Extract the (x, y) coordinate from the center of the cell holding the provided text.  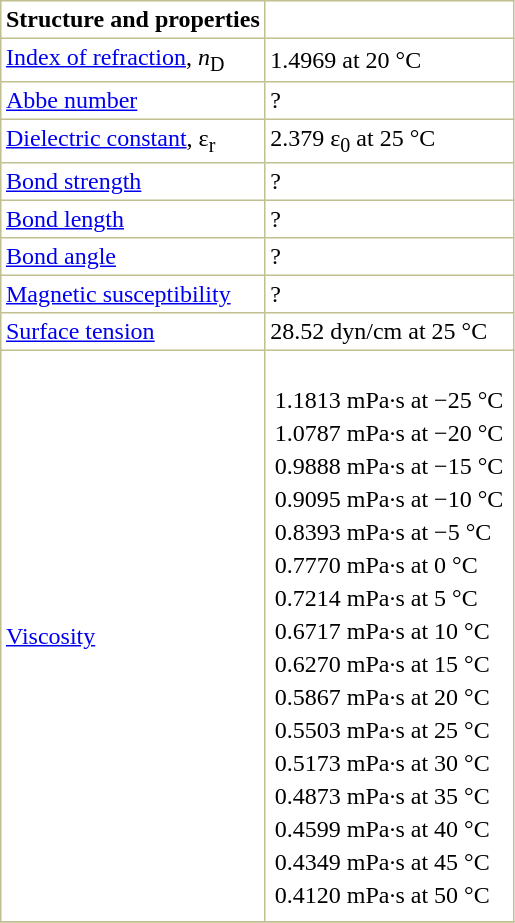
at 10 °C (456, 632)
Bond length (133, 220)
Bond angle (133, 257)
1.1813 mPa·s (340, 401)
Index of refraction, nD (133, 60)
0.4873 mPa·s (340, 797)
0.7770 mPa·s (340, 566)
0.6270 mPa·s (340, 665)
0.4120 mPa·s (340, 896)
0.5173 mPa·s (340, 764)
1.0787 mPa·s (340, 434)
Abbe number (133, 101)
0.6717 mPa·s (340, 632)
at −25 °C (456, 401)
at −10 °C (456, 500)
at 50 °C (456, 896)
2.379 ε0 at 25 °C (389, 142)
0.4599 mPa·s (340, 830)
0.9888 mPa·s (340, 467)
at 0 °C (456, 566)
0.9095 mPa·s (340, 500)
28.52 dyn/cm at 25 °C (389, 332)
at 15 °C (456, 665)
at 45 °C (456, 863)
0.8393 mPa·s (340, 533)
Viscosity (133, 637)
at −15 °C (456, 467)
Dielectric constant, εr (133, 142)
0.7214 mPa·s (340, 599)
Structure and properties (133, 20)
at 35 °C (456, 797)
at 25 °C (456, 731)
1.4969 at 20 °C (389, 60)
0.4349 mPa·s (340, 863)
0.5867 mPa·s (340, 698)
at 30 °C (456, 764)
at −20 °C (456, 434)
0.5503 mPa·s (340, 731)
Surface tension (133, 332)
at 20 °C (456, 698)
at 40 °C (456, 830)
Magnetic susceptibility (133, 295)
at −5 °C (456, 533)
at 5 °C (456, 599)
Bond strength (133, 182)
